Find where the given text appears and provide that cell's center as (X, Y) coordinate. 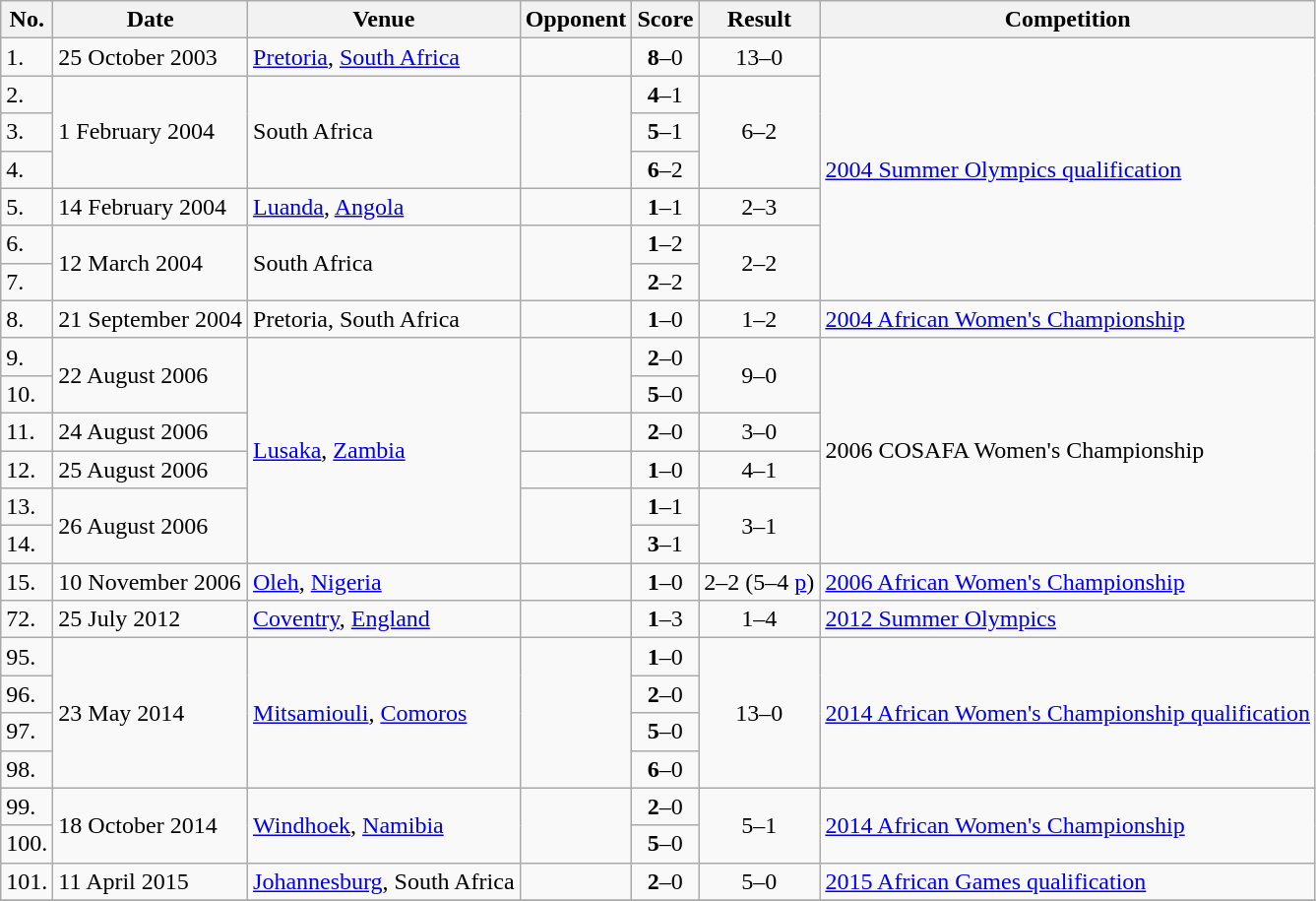
12 March 2004 (151, 263)
11 April 2015 (151, 881)
96. (28, 694)
3–0 (760, 431)
Windhoek, Namibia (384, 825)
Oleh, Nigeria (384, 582)
2006 COSAFA Women's Championship (1068, 450)
2–2 (5–4 p) (760, 582)
10. (28, 394)
Johannesburg, South Africa (384, 881)
18 October 2014 (151, 825)
1–4 (760, 619)
Lusaka, Zambia (384, 450)
12. (28, 470)
2. (28, 95)
25 October 2003 (151, 57)
72. (28, 619)
10 November 2006 (151, 582)
Result (760, 20)
6. (28, 244)
9–0 (760, 375)
2012 Summer Olympics (1068, 619)
21 September 2004 (151, 319)
5. (28, 207)
22 August 2006 (151, 375)
6–0 (665, 769)
1–3 (665, 619)
23 May 2014 (151, 713)
8. (28, 319)
1 February 2004 (151, 132)
2014 African Women's Championship qualification (1068, 713)
Mitsamiouli, Comoros (384, 713)
Competition (1068, 20)
98. (28, 769)
Opponent (576, 20)
101. (28, 881)
25 August 2006 (151, 470)
2014 African Women's Championship (1068, 825)
100. (28, 844)
4. (28, 169)
9. (28, 356)
No. (28, 20)
Score (665, 20)
7. (28, 282)
2–3 (760, 207)
Venue (384, 20)
24 August 2006 (151, 431)
2004 African Women's Championship (1068, 319)
13. (28, 507)
Coventry, England (384, 619)
Date (151, 20)
95. (28, 657)
15. (28, 582)
25 July 2012 (151, 619)
99. (28, 806)
97. (28, 732)
8–0 (665, 57)
2015 African Games qualification (1068, 881)
Luanda, Angola (384, 207)
2004 Summer Olympics qualification (1068, 169)
11. (28, 431)
14 February 2004 (151, 207)
1. (28, 57)
26 August 2006 (151, 526)
3. (28, 132)
14. (28, 545)
2006 African Women's Championship (1068, 582)
